Return the (X, Y) coordinate for the center point of the cell that contains the specified text.  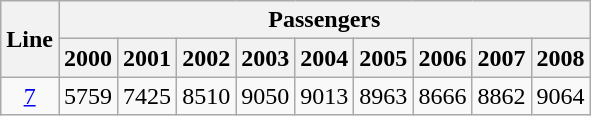
2001 (148, 58)
8963 (384, 96)
5759 (88, 96)
2006 (442, 58)
7425 (148, 96)
2002 (206, 58)
2004 (324, 58)
8510 (206, 96)
9064 (560, 96)
8666 (442, 96)
2008 (560, 58)
9050 (266, 96)
2007 (502, 58)
8862 (502, 96)
Passengers (324, 20)
2005 (384, 58)
2000 (88, 58)
7 (30, 96)
9013 (324, 96)
2003 (266, 58)
Line (30, 39)
